Extract the (x, y) coordinate from the center of the cell holding the provided text.  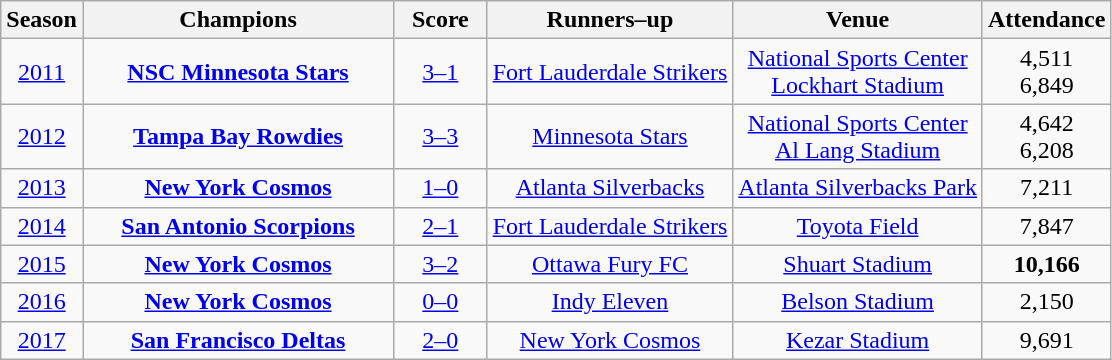
4,6426,208 (1046, 136)
NSC Minnesota Stars (238, 72)
Atlanta Silverbacks (610, 188)
3–3 (441, 136)
2–0 (441, 340)
2016 (42, 302)
San Antonio Scorpions (238, 226)
Kezar Stadium (858, 340)
Belson Stadium (858, 302)
Atlanta Silverbacks Park (858, 188)
National Sports CenterLockhart Stadium (858, 72)
Champions (238, 20)
2011 (42, 72)
2017 (42, 340)
Minnesota Stars (610, 136)
2,150 (1046, 302)
Attendance (1046, 20)
1–0 (441, 188)
2014 (42, 226)
Tampa Bay Rowdies (238, 136)
7,211 (1046, 188)
Indy Eleven (610, 302)
10,166 (1046, 264)
Shuart Stadium (858, 264)
2012 (42, 136)
Toyota Field (858, 226)
Runners–up (610, 20)
2013 (42, 188)
2015 (42, 264)
9,691 (1046, 340)
Ottawa Fury FC (610, 264)
4,5116,849 (1046, 72)
3–2 (441, 264)
2–1 (441, 226)
Season (42, 20)
Venue (858, 20)
San Francisco Deltas (238, 340)
0–0 (441, 302)
Score (441, 20)
National Sports CenterAl Lang Stadium (858, 136)
7,847 (1046, 226)
3–1 (441, 72)
